Return the (X, Y) coordinate for the center point of the cell that contains the specified text.  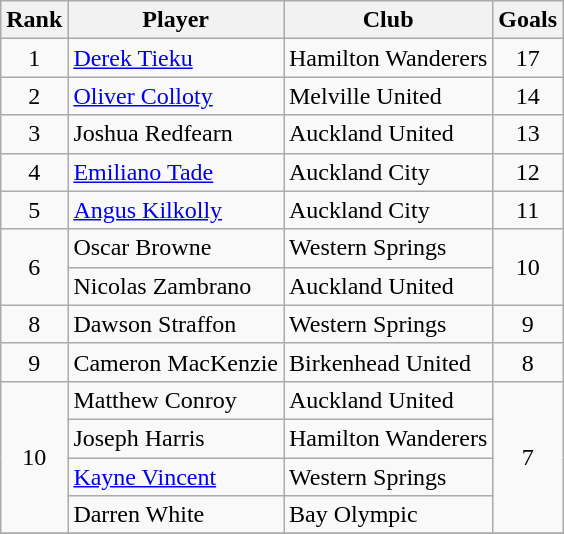
14 (528, 96)
Nicolas Zambrano (176, 286)
Derek Tieku (176, 58)
12 (528, 172)
Goals (528, 20)
2 (34, 96)
3 (34, 134)
Matthew Conroy (176, 400)
7 (528, 457)
Darren White (176, 515)
Kayne Vincent (176, 477)
Cameron MacKenzie (176, 362)
Birkenhead United (388, 362)
Bay Olympic (388, 515)
17 (528, 58)
Club (388, 20)
11 (528, 210)
Dawson Straffon (176, 324)
Rank (34, 20)
Player (176, 20)
Oliver Colloty (176, 96)
4 (34, 172)
Oscar Browne (176, 248)
13 (528, 134)
Melville United (388, 96)
5 (34, 210)
Joseph Harris (176, 438)
6 (34, 267)
1 (34, 58)
Emiliano Tade (176, 172)
Joshua Redfearn (176, 134)
Angus Kilkolly (176, 210)
